Capture the cell that displays the provided text and extract its (X, Y) central coordinate. 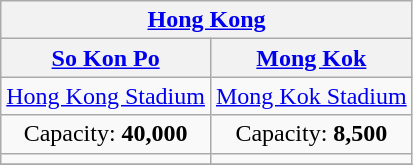
Capacity: 8,500 (311, 134)
Hong Kong (206, 20)
Hong Kong Stadium (106, 96)
Capacity: 40,000 (106, 134)
So Kon Po (106, 58)
Mong Kok (311, 58)
Mong Kok Stadium (311, 96)
